Find where the given text appears and provide that cell's center as (X, Y) coordinate. 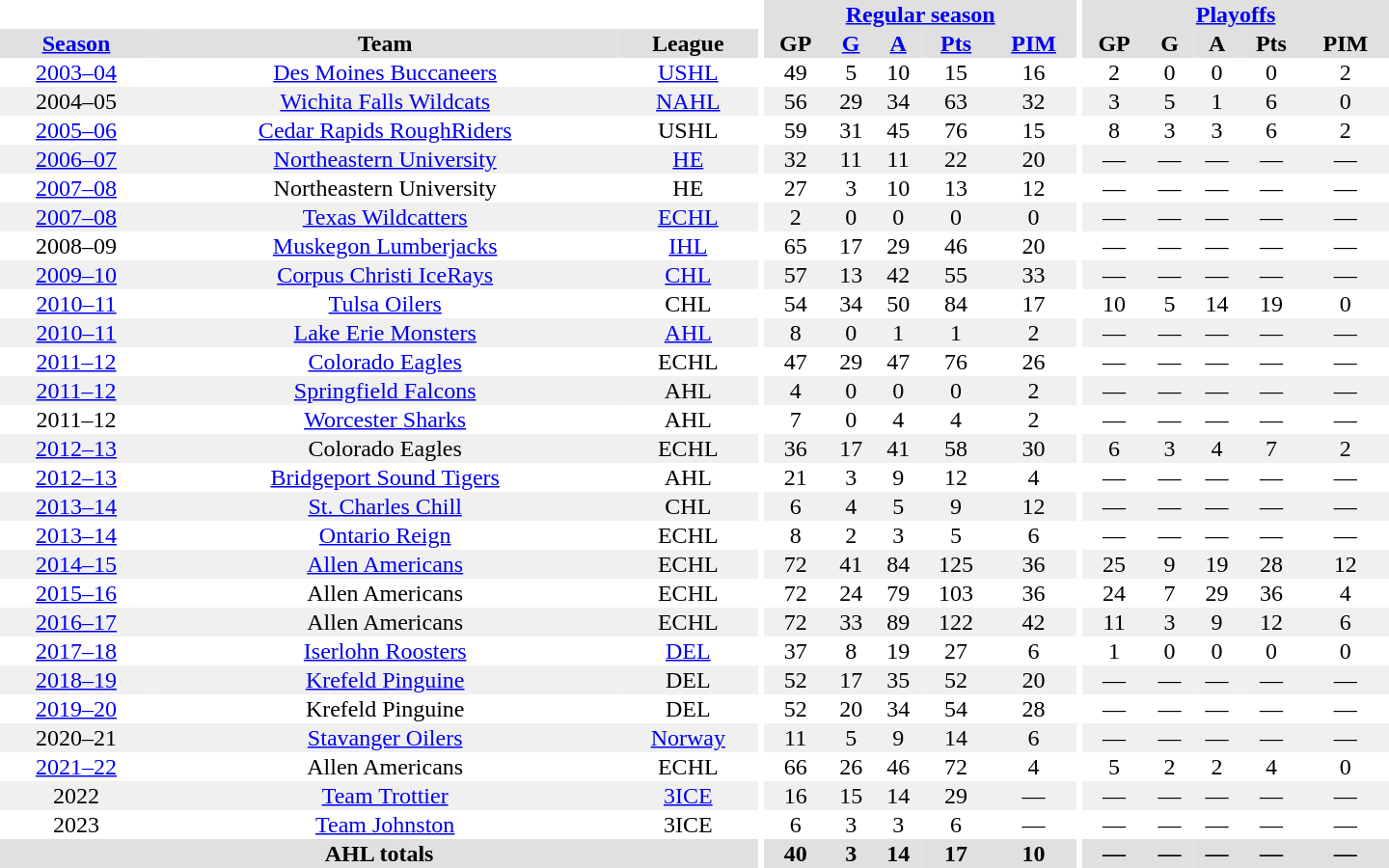
Stavanger Oilers (385, 738)
2019–20 (76, 709)
63 (957, 101)
Corpus Christi IceRays (385, 275)
37 (796, 651)
Wichita Falls Wildcats (385, 101)
2005–06 (76, 130)
2003–04 (76, 72)
Cedar Rapids RoughRiders (385, 130)
56 (796, 101)
Des Moines Buccaneers (385, 72)
21 (796, 477)
103 (957, 593)
League (688, 43)
Playoffs (1236, 14)
2006–07 (76, 159)
31 (851, 130)
40 (796, 854)
Texas Wildcatters (385, 217)
Iserlohn Roosters (385, 651)
Bridgeport Sound Tigers (385, 477)
55 (957, 275)
66 (796, 767)
57 (796, 275)
2018–19 (76, 680)
2015–16 (76, 593)
Team Trottier (385, 796)
89 (899, 622)
2004–05 (76, 101)
2008–09 (76, 246)
2017–18 (76, 651)
79 (899, 593)
2020–21 (76, 738)
IHL (688, 246)
Team Johnston (385, 825)
2009–10 (76, 275)
Muskegon Lumberjacks (385, 246)
Season (76, 43)
AHL totals (379, 854)
Tulsa Oilers (385, 304)
NAHL (688, 101)
125 (957, 564)
Team (385, 43)
35 (899, 680)
122 (957, 622)
25 (1114, 564)
2023 (76, 825)
22 (957, 159)
Worcester Sharks (385, 420)
Ontario Reign (385, 535)
Lake Erie Monsters (385, 333)
45 (899, 130)
59 (796, 130)
Springfield Falcons (385, 391)
30 (1033, 448)
58 (957, 448)
2022 (76, 796)
50 (899, 304)
Norway (688, 738)
49 (796, 72)
65 (796, 246)
2014–15 (76, 564)
Regular season (920, 14)
2021–22 (76, 767)
2016–17 (76, 622)
St. Charles Chill (385, 506)
